Locate the cell with the specified text and output its (x, y) center coordinate. 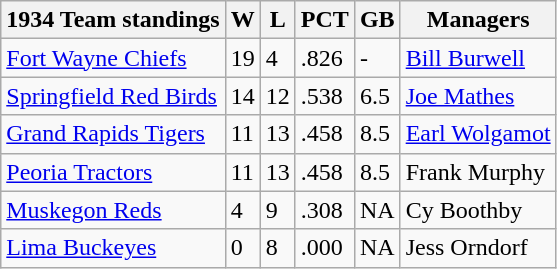
12 (278, 96)
Lima Buckeyes (113, 248)
Grand Rapids Tigers (113, 134)
Bill Burwell (478, 58)
1934 Team standings (113, 20)
.826 (324, 58)
L (278, 20)
Jess Orndorf (478, 248)
19 (242, 58)
0 (242, 248)
W (242, 20)
8 (278, 248)
PCT (324, 20)
Cy Boothby (478, 210)
- (377, 58)
.000 (324, 248)
Earl Wolgamot (478, 134)
9 (278, 210)
Springfield Red Birds (113, 96)
.538 (324, 96)
Managers (478, 20)
Joe Mathes (478, 96)
Muskegon Reds (113, 210)
GB (377, 20)
.308 (324, 210)
6.5 (377, 96)
14 (242, 96)
Fort Wayne Chiefs (113, 58)
Frank Murphy (478, 172)
Peoria Tractors (113, 172)
